Detect which cell encompasses the target text, then output its [X, Y] center coordinate. 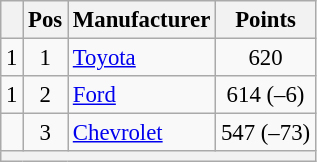
547 (–73) [266, 133]
614 (–6) [266, 95]
Ford [142, 95]
Points [266, 20]
Toyota [142, 58]
Pos [46, 20]
Chevrolet [142, 133]
2 [46, 95]
3 [46, 133]
620 [266, 58]
Manufacturer [142, 20]
